For the text-containing cell, return its midpoint in [x, y] coordinate format. 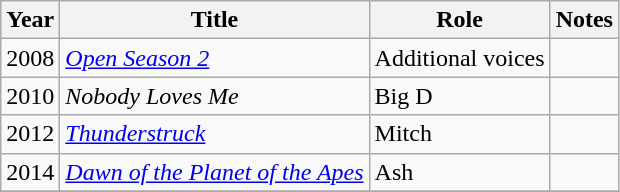
Dawn of the Planet of the Apes [214, 172]
Big D [460, 96]
2010 [30, 96]
2008 [30, 58]
2014 [30, 172]
Title [214, 20]
Mitch [460, 134]
Open Season 2 [214, 58]
Year [30, 20]
Notes [584, 20]
Nobody Loves Me [214, 96]
Role [460, 20]
Additional voices [460, 58]
Thunderstruck [214, 134]
Ash [460, 172]
2012 [30, 134]
